For the text-containing cell, return its midpoint in [X, Y] coordinate format. 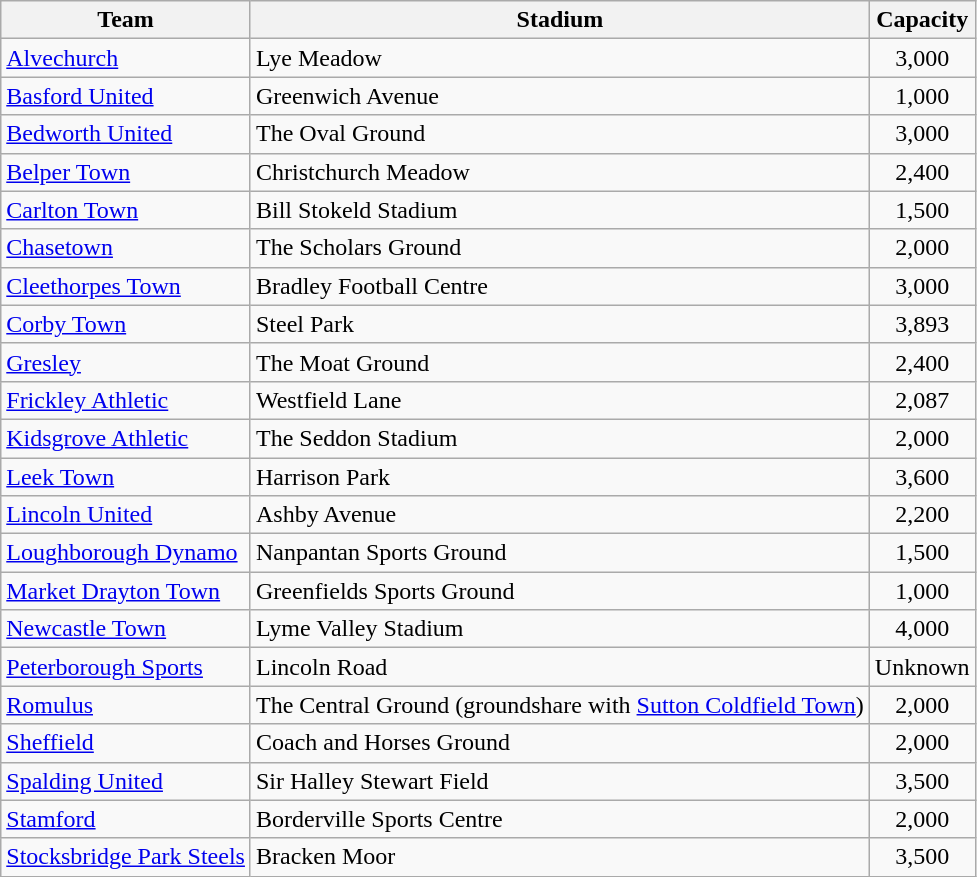
Greenwich Avenue [560, 96]
Romulus [126, 705]
Chasetown [126, 248]
Cleethorpes Town [126, 286]
3,893 [922, 324]
Basford United [126, 96]
Borderville Sports Centre [560, 819]
The Central Ground (groundshare with Sutton Coldfield Town) [560, 705]
Capacity [922, 20]
4,000 [922, 629]
2,087 [922, 400]
Sheffield [126, 743]
Peterborough Sports [126, 667]
Christchurch Meadow [560, 172]
The Moat Ground [560, 362]
Lincoln United [126, 515]
Lye Meadow [560, 58]
The Oval Ground [560, 134]
Newcastle Town [126, 629]
2,200 [922, 515]
Bedworth United [126, 134]
The Seddon Stadium [560, 438]
Nanpantan Sports Ground [560, 553]
Corby Town [126, 324]
Belper Town [126, 172]
Stamford [126, 819]
Market Drayton Town [126, 591]
Stadium [560, 20]
Greenfields Sports Ground [560, 591]
Coach and Horses Ground [560, 743]
Alvechurch [126, 58]
Stocksbridge Park Steels [126, 857]
Lincoln Road [560, 667]
Lyme Valley Stadium [560, 629]
Gresley [126, 362]
3,600 [922, 477]
Bradley Football Centre [560, 286]
Kidsgrove Athletic [126, 438]
Loughborough Dynamo [126, 553]
Westfield Lane [560, 400]
Harrison Park [560, 477]
Bracken Moor [560, 857]
Ashby Avenue [560, 515]
Sir Halley Stewart Field [560, 781]
Spalding United [126, 781]
Carlton Town [126, 210]
Team [126, 20]
Leek Town [126, 477]
Bill Stokeld Stadium [560, 210]
The Scholars Ground [560, 248]
Unknown [922, 667]
Frickley Athletic [126, 400]
Steel Park [560, 324]
